Scan for the cell matching the given text and deliver its (X, Y) coordinate at center. 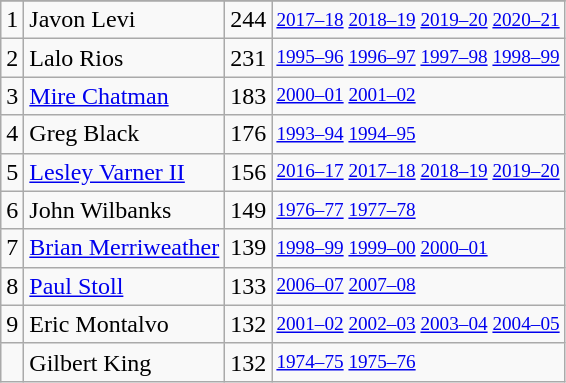
2001–02 2002–03 2003–04 2004–05 (418, 324)
1976–77 1977–78 (418, 210)
1995–96 1996–97 1997–98 1998–99 (418, 58)
Eric Montalvo (124, 324)
7 (12, 248)
231 (248, 58)
133 (248, 286)
6 (12, 210)
2000–01 2001–02 (418, 96)
Brian Merriweather (124, 248)
139 (248, 248)
9 (12, 324)
2006–07 2007–08 (418, 286)
Lalo Rios (124, 58)
Javon Levi (124, 20)
2017–18 2018–19 2019–20 2020–21 (418, 20)
2 (12, 58)
Mire Chatman (124, 96)
8 (12, 286)
Gilbert King (124, 362)
Greg Black (124, 134)
176 (248, 134)
1993–94 1994–95 (418, 134)
Lesley Varner II (124, 172)
Paul Stoll (124, 286)
149 (248, 210)
3 (12, 96)
156 (248, 172)
5 (12, 172)
183 (248, 96)
4 (12, 134)
1 (12, 20)
2016–17 2017–18 2018–19 2019–20 (418, 172)
1974–75 1975–76 (418, 362)
244 (248, 20)
1998–99 1999–00 2000–01 (418, 248)
John Wilbanks (124, 210)
